Output the (X, Y) coordinate of the center of the cell containing the given text.  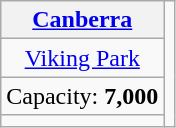
Canberra (82, 20)
Viking Park (82, 58)
Capacity: 7,000 (82, 96)
